Return the (X, Y) coordinate for the center point of the cell that contains the specified text.  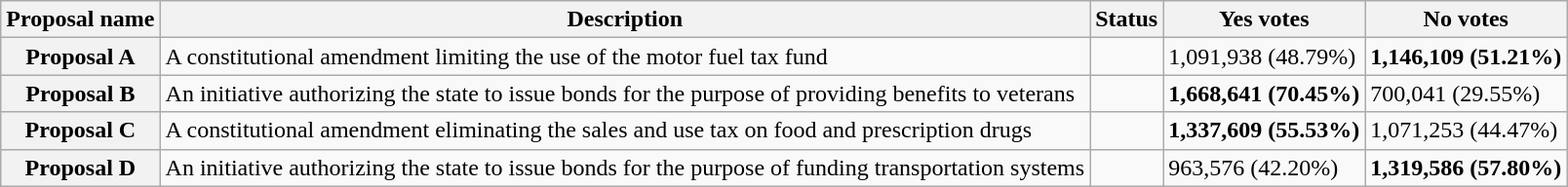
No votes (1467, 19)
1,337,609 (55.53%) (1264, 131)
Proposal B (80, 93)
Proposal name (80, 19)
963,576 (42.20%) (1264, 168)
1,146,109 (51.21%) (1467, 56)
Description (625, 19)
An initiative authorizing the state to issue bonds for the purpose of funding transportation systems (625, 168)
1,668,641 (70.45%) (1264, 93)
1,091,938 (48.79%) (1264, 56)
Yes votes (1264, 19)
Proposal D (80, 168)
A constitutional amendment limiting the use of the motor fuel tax fund (625, 56)
1,071,253 (44.47%) (1467, 131)
Status (1127, 19)
An initiative authorizing the state to issue bonds for the purpose of providing benefits to veterans (625, 93)
A constitutional amendment eliminating the sales and use tax on food and prescription drugs (625, 131)
Proposal C (80, 131)
700,041 (29.55%) (1467, 93)
1,319,586 (57.80%) (1467, 168)
Proposal A (80, 56)
